For the text-containing cell, return its midpoint in (X, Y) coordinate format. 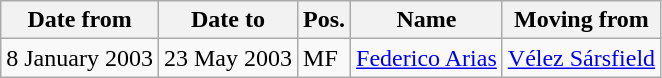
8 January 2003 (80, 58)
Name (427, 20)
Date to (228, 20)
23 May 2003 (228, 58)
MF (324, 58)
Federico Arias (427, 58)
Pos. (324, 20)
Date from (80, 20)
Vélez Sársfield (581, 58)
Moving from (581, 20)
